Identify which cell holds the provided text, then report its (X, Y) central coordinate. 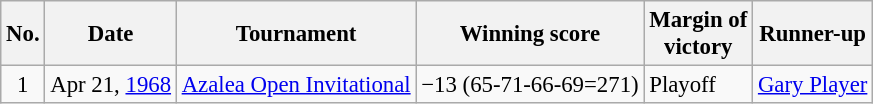
Runner-up (813, 34)
Gary Player (813, 85)
Date (110, 34)
No. (23, 34)
−13 (65-71-66-69=271) (530, 85)
Tournament (296, 34)
Margin ofvictory (698, 34)
Apr 21, 1968 (110, 85)
Azalea Open Invitational (296, 85)
Playoff (698, 85)
1 (23, 85)
Winning score (530, 34)
